Output the [x, y] coordinate of the center of the cell containing the given text.  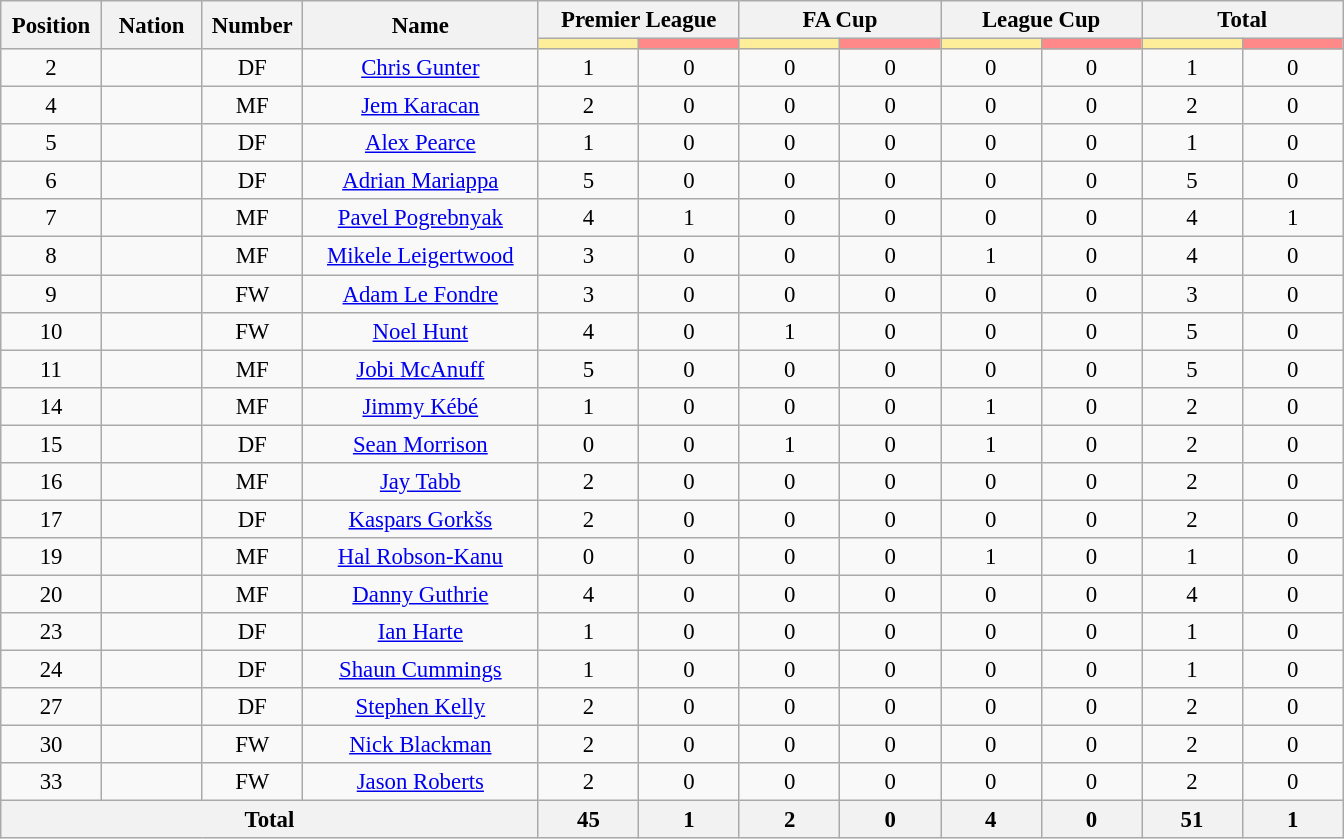
Hal Robson-Kanu [421, 557]
15 [52, 444]
16 [52, 482]
17 [52, 519]
Jimmy Kébé [421, 406]
10 [52, 331]
Kaspars Gorkšs [421, 519]
Sean Morrison [421, 444]
11 [52, 369]
Nation [152, 25]
League Cup [1040, 20]
Ian Harte [421, 632]
Adam Le Fondre [421, 294]
9 [52, 294]
19 [52, 557]
Premier League [638, 20]
45 [588, 820]
20 [52, 594]
51 [1192, 820]
30 [52, 745]
Alex Pearce [421, 143]
Nick Blackman [421, 745]
Name [421, 25]
Adrian Mariappa [421, 181]
24 [52, 670]
Jason Roberts [421, 782]
Danny Guthrie [421, 594]
33 [52, 782]
Noel Hunt [421, 331]
Mikele Leigertwood [421, 256]
Position [52, 25]
27 [52, 707]
Jay Tabb [421, 482]
6 [52, 181]
Jem Karacan [421, 106]
Chris Gunter [421, 68]
Jobi McAnuff [421, 369]
Pavel Pogrebnyak [421, 219]
7 [52, 219]
14 [52, 406]
Stephen Kelly [421, 707]
8 [52, 256]
23 [52, 632]
FA Cup [840, 20]
Shaun Cummings [421, 670]
Number [252, 25]
